Pinpoint the cell where the given text exists, returning its [X, Y] midpoint coordinate. 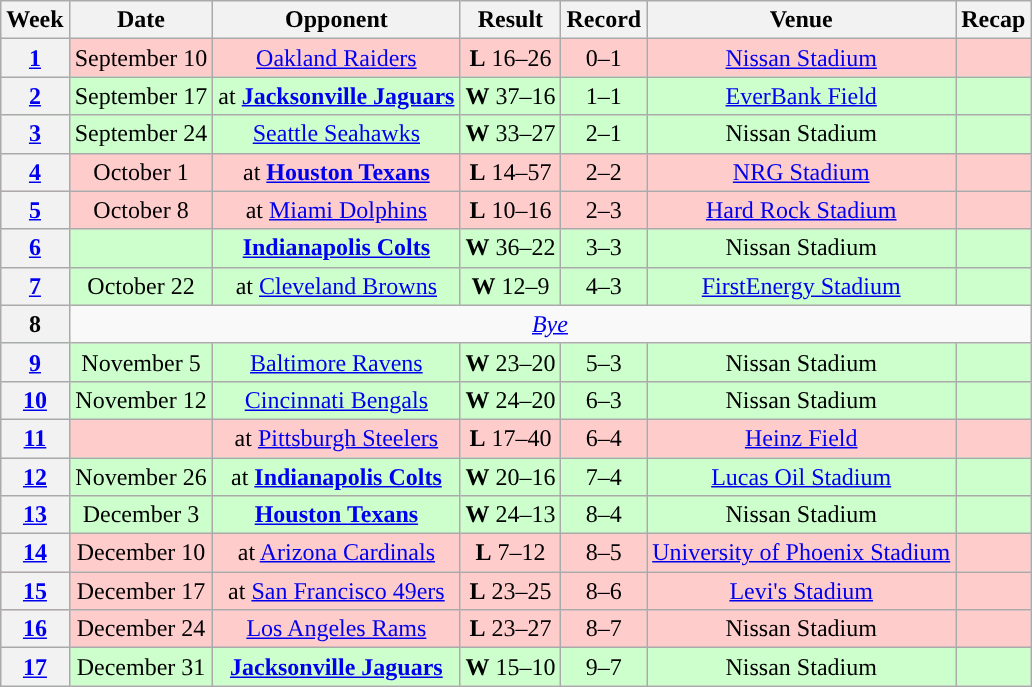
13 [35, 515]
10 [35, 400]
4 [35, 172]
Venue [802, 20]
EverBank Field [802, 96]
Indianapolis Colts [336, 248]
NRG Stadium [802, 172]
15 [35, 591]
November 5 [141, 362]
L 17–40 [510, 438]
September 10 [141, 58]
October 22 [141, 286]
W 36–22 [510, 248]
L 14–57 [510, 172]
Date [141, 20]
8–4 [604, 515]
W 23–20 [510, 362]
at Houston Texans [336, 172]
1–1 [604, 96]
FirstEnergy Stadium [802, 286]
at Jacksonville Jaguars [336, 96]
14 [35, 553]
L 10–16 [510, 210]
6 [35, 248]
L 23–25 [510, 591]
8–5 [604, 553]
at Arizona Cardinals [336, 553]
3–3 [604, 248]
Oakland Raiders [336, 58]
17 [35, 667]
Opponent [336, 20]
L 23–27 [510, 629]
September 24 [141, 134]
7 [35, 286]
8 [35, 324]
Week [35, 20]
11 [35, 438]
L 16–26 [510, 58]
Houston Texans [336, 515]
Result [510, 20]
9 [35, 362]
at Pittsburgh Steelers [336, 438]
Hard Rock Stadium [802, 210]
September 17 [141, 96]
Recap [994, 20]
Record [604, 20]
University of Phoenix Stadium [802, 553]
W 20–16 [510, 477]
W 15–10 [510, 667]
16 [35, 629]
December 24 [141, 629]
9–7 [604, 667]
Cincinnati Bengals [336, 400]
at Cleveland Browns [336, 286]
at San Francisco 49ers [336, 591]
October 1 [141, 172]
October 8 [141, 210]
4–3 [604, 286]
Jacksonville Jaguars [336, 667]
Los Angeles Rams [336, 629]
Lucas Oil Stadium [802, 477]
Seattle Seahawks [336, 134]
2 [35, 96]
at Indianapolis Colts [336, 477]
November 26 [141, 477]
W 37–16 [510, 96]
5 [35, 210]
Levi's Stadium [802, 591]
L 7–12 [510, 553]
November 12 [141, 400]
6–4 [604, 438]
W 12–9 [510, 286]
December 31 [141, 667]
Heinz Field [802, 438]
8–6 [604, 591]
December 10 [141, 553]
12 [35, 477]
8–7 [604, 629]
December 3 [141, 515]
at Miami Dolphins [336, 210]
5–3 [604, 362]
0–1 [604, 58]
Bye [550, 324]
W 24–13 [510, 515]
6–3 [604, 400]
7–4 [604, 477]
3 [35, 134]
W 24–20 [510, 400]
December 17 [141, 591]
2–2 [604, 172]
2–3 [604, 210]
Baltimore Ravens [336, 362]
2–1 [604, 134]
1 [35, 58]
W 33–27 [510, 134]
